Detect which cell encompasses the target text, then output its [X, Y] center coordinate. 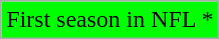
First season in NFL * [110, 20]
